Provide the (X, Y) coordinate of the cell's center where the given text is located.  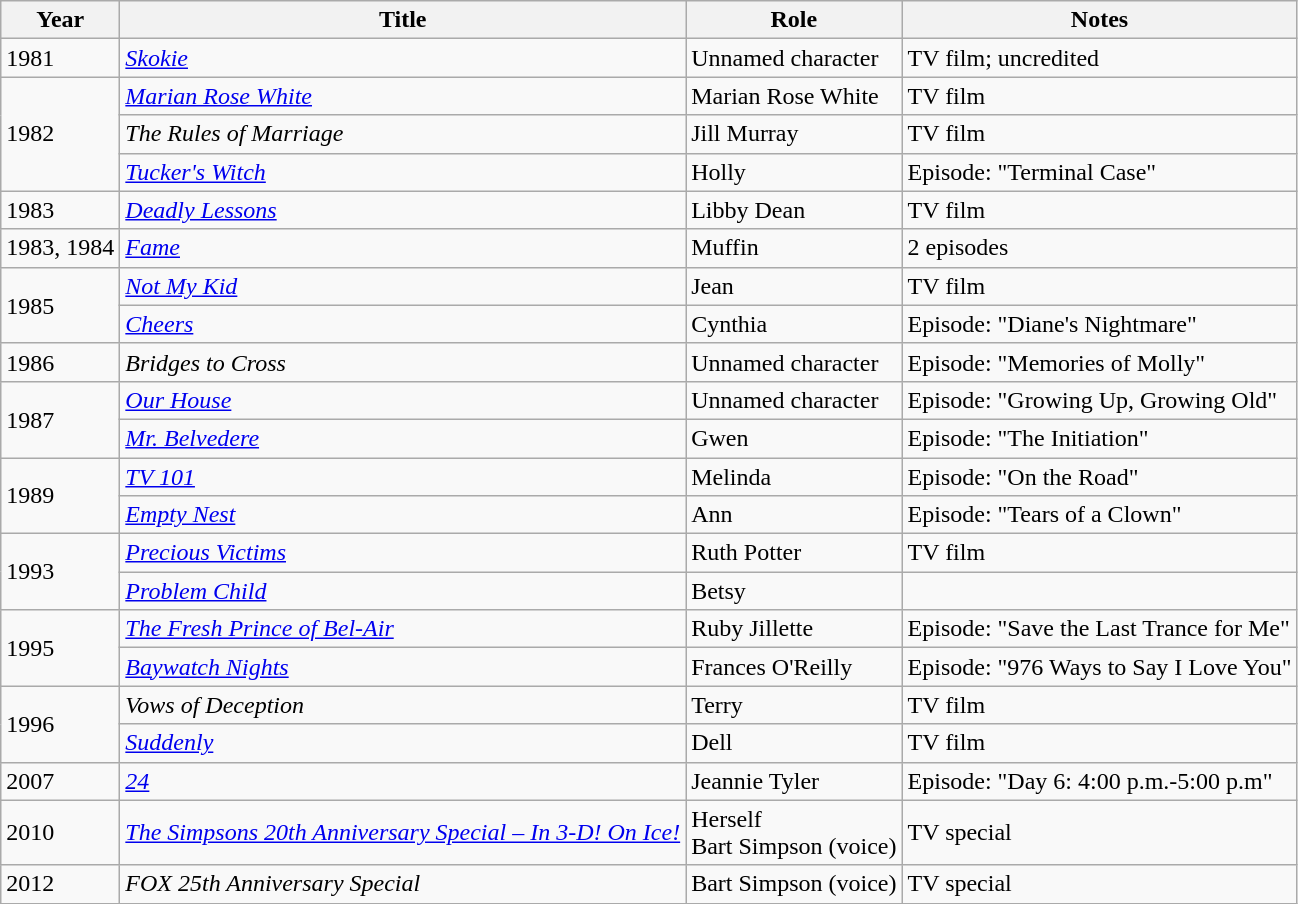
Muffin (794, 248)
Episode: "Tears of a Clown" (1100, 515)
Episode: "Terminal Case" (1100, 172)
Episode: "The Initiation" (1100, 438)
Skokie (403, 58)
Title (403, 20)
Ruth Potter (794, 553)
2010 (60, 832)
Baywatch Nights (403, 667)
Year (60, 20)
Ann (794, 515)
Suddenly (403, 743)
1982 (60, 134)
2007 (60, 781)
Vows of Deception (403, 705)
Holly (794, 172)
Dell (794, 743)
1986 (60, 362)
Cheers (403, 324)
1996 (60, 724)
1993 (60, 572)
Mr. Belvedere (403, 438)
Bridges to Cross (403, 362)
Episode: "Diane's Nightmare" (1100, 324)
Notes (1100, 20)
1995 (60, 648)
The Simpsons 20th Anniversary Special – In 3-D! On Ice! (403, 832)
Role (794, 20)
2 episodes (1100, 248)
Episode: "976 Ways to Say I Love You" (1100, 667)
1983 (60, 210)
Episode: "On the Road" (1100, 477)
Cynthia (794, 324)
TV 101 (403, 477)
Empty Nest (403, 515)
24 (403, 781)
Episode: "Growing Up, Growing Old" (1100, 400)
Ruby Jillette (794, 629)
Gwen (794, 438)
Melinda (794, 477)
Episode: "Day 6: 4:00 p.m.-5:00 p.m" (1100, 781)
The Fresh Prince of Bel-Air (403, 629)
FOX 25th Anniversary Special (403, 884)
2012 (60, 884)
The Rules of Marriage (403, 134)
1985 (60, 305)
Episode: "Memories of Molly" (1100, 362)
Terry (794, 705)
1983, 1984 (60, 248)
Fame (403, 248)
Our House (403, 400)
HerselfBart Simpson (voice) (794, 832)
Frances O'Reilly (794, 667)
Episode: "Save the Last Trance for Me" (1100, 629)
Betsy (794, 591)
Not My Kid (403, 286)
Libby Dean (794, 210)
TV film; uncredited (1100, 58)
Jeannie Tyler (794, 781)
Bart Simpson (voice) (794, 884)
Jean (794, 286)
Deadly Lessons (403, 210)
Problem Child (403, 591)
Precious Victims (403, 553)
1989 (60, 496)
Tucker's Witch (403, 172)
1987 (60, 419)
Jill Murray (794, 134)
1981 (60, 58)
